From the cell containing the given text, extract its center point as (x, y) coordinate. 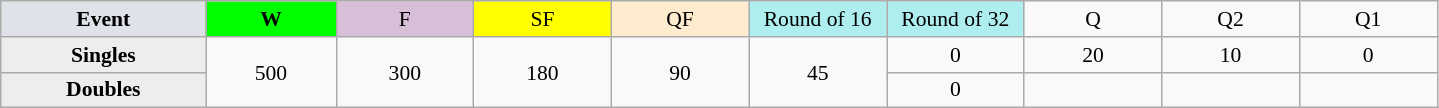
90 (680, 72)
45 (818, 72)
Doubles (104, 90)
F (405, 19)
Round of 16 (818, 19)
180 (543, 72)
500 (271, 72)
300 (405, 72)
10 (1231, 55)
Q2 (1231, 19)
Round of 32 (955, 19)
Event (104, 19)
QF (680, 19)
W (271, 19)
20 (1093, 55)
Singles (104, 55)
SF (543, 19)
Q (1093, 19)
Q1 (1368, 19)
